For the text-containing cell, return its midpoint in (X, Y) coordinate format. 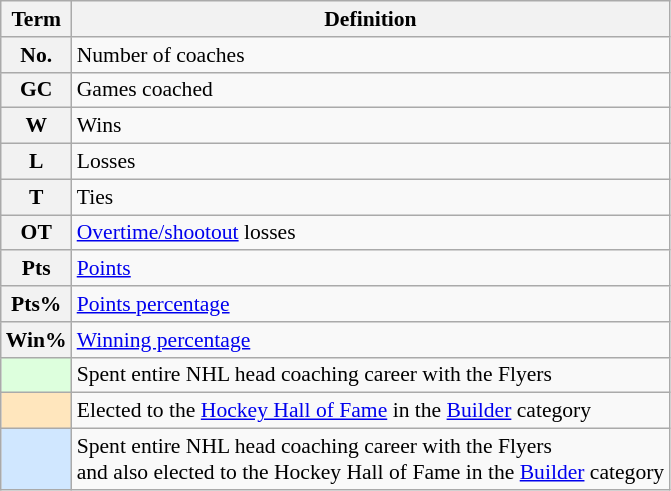
Spent entire NHL head coaching career with the Flyers (371, 375)
Wins (371, 126)
Term (36, 19)
OT (36, 233)
Win% (36, 340)
Number of coaches (371, 55)
Games coached (371, 90)
L (36, 162)
Winning percentage (371, 340)
No. (36, 55)
Losses (371, 162)
W (36, 126)
Elected to the Hockey Hall of Fame in the Builder category (371, 411)
Pts (36, 269)
Points percentage (371, 304)
Spent entire NHL head coaching career with the Flyersand also elected to the Hockey Hall of Fame in the Builder category (371, 460)
Overtime/shootout losses (371, 233)
T (36, 197)
GC (36, 90)
Pts% (36, 304)
Ties (371, 197)
Points (371, 269)
Definition (371, 19)
